Detect which cell encompasses the target text, then output its (x, y) center coordinate. 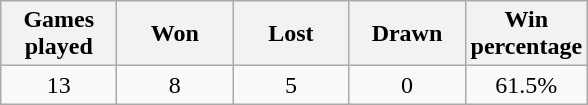
0 (407, 85)
13 (59, 85)
61.5% (526, 85)
Lost (291, 34)
Win percentage (526, 34)
Drawn (407, 34)
8 (175, 85)
5 (291, 85)
Won (175, 34)
Games played (59, 34)
